Detect which cell encompasses the target text, then output its [x, y] center coordinate. 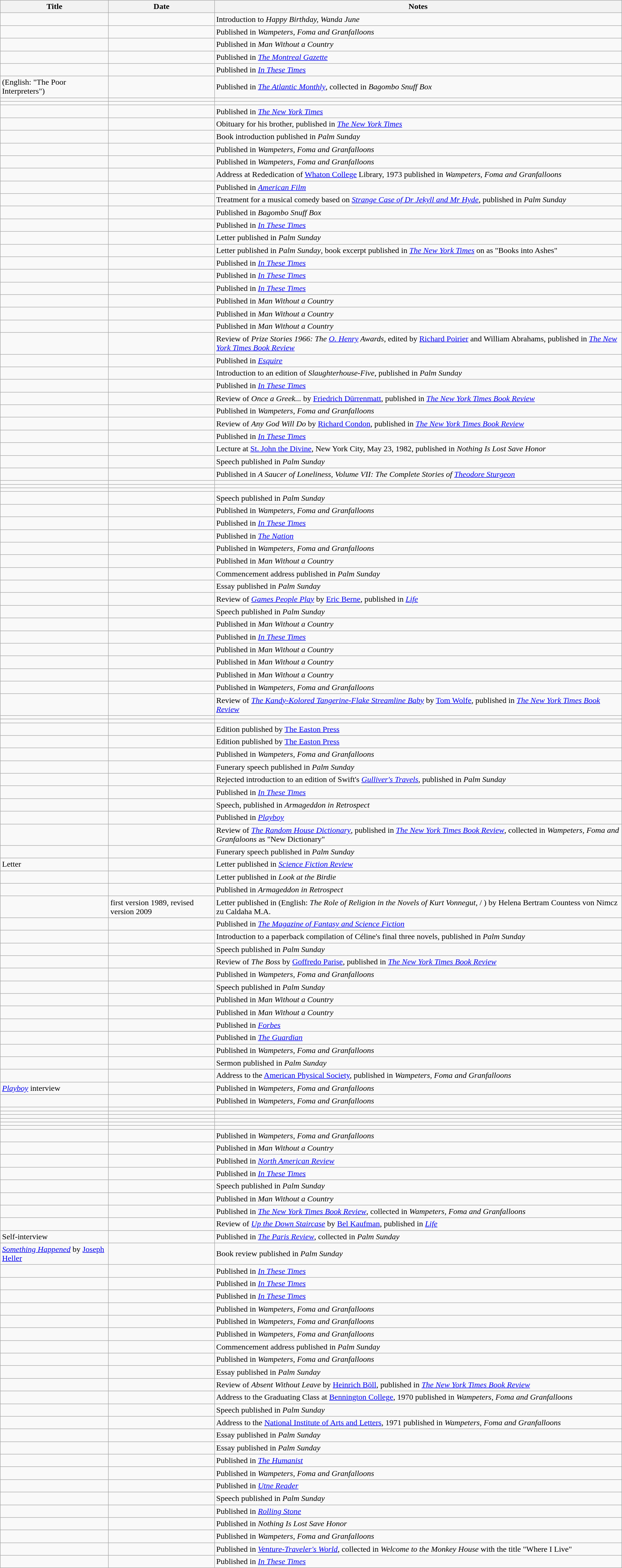
Published in The Humanist [418, 1460]
Book introduction published in Palm Sunday [418, 136]
(English: "The Poor Interpreters") [54, 87]
Review of The Boss by Goffredo Parise, published in The New York Times Book Review [418, 962]
Introduction to an edition of Slaughterhouse-Five, published in Palm Sunday [418, 373]
Published in Nothing Is Lost Save Honor [418, 1524]
Sermon published in Palm Sunday [418, 1063]
Published in Forbes [418, 1025]
Letter published in Palm Sunday, book excerpt published in The New York Times on as "Books into Ashes" [418, 250]
Published in The New York Times Book Review, collected in Wampeters, Foma and Granfalloons [418, 1211]
Published in The Paris Review, collected in Palm Sunday [418, 1237]
Published in North American Review [418, 1161]
Letter published in Look at the Birdie [418, 877]
Review of Games People Play by Eric Berne, published in Life [418, 599]
Review of Absent Without Leave by Heinrich Böll, published in The New York Times Book Review [418, 1385]
Review of The Random House Dictionary, published in The New York Times Book Review, collected in Wampeters, Foma and Granfaloons as "New Dictionary" [418, 835]
Notes [418, 7]
Published in The Montreal Gazette [418, 57]
Lecture at St. John the Divine, New York City, May 23, 1982, published in Nothing Is Lost Save Honor [418, 449]
Published in The Atlantic Monthly, collected in Bagombo Snuff Box [418, 87]
Review of Any God Will Do by Richard Condon, published in The New York Times Book Review [418, 424]
Date [161, 7]
Address at Rededication of Whaton College Library, 1973 published in Wampeters, Foma and Granfalloons [418, 175]
first version 1989, revised version 2009 [161, 907]
Published in American Film [418, 187]
Something Happened by Joseph Heller [54, 1254]
Published in Bagombo Snuff Box [418, 213]
Published in Armageddon in Retrospect [418, 890]
Published in Esquire [418, 360]
Address to the American Physical Society, published in Wampeters, Foma and Granfalloons [418, 1076]
Address to the Graduating Class at Bennington College, 1970 published in Wampeters, Foma and Granfalloons [418, 1397]
Rejected introduction to an edition of Swift's Gulliver's Travels, published in Palm Sunday [418, 780]
Published in The Nation [418, 536]
Letter published in Palm Sunday [418, 238]
Playboy interview [54, 1088]
Address to the National Institute of Arts and Letters, 1971 published in Wampeters, Foma and Granfalloons [418, 1423]
Published in Playboy [418, 818]
Letter published in Science Fiction Review [418, 864]
Published in The Guardian [418, 1038]
Treatment for a musical comedy based on Strange Case of Dr Jekyll and Mr Hyde, published in Palm Sunday [418, 200]
Introduction to a paperback compilation of Céline's final three novels, published in Palm Sunday [418, 936]
Review of Once a Greek... by Friedrich Dürrenmatt, published in The New York Times Book Review [418, 398]
Review of The Kandy-Kolored Tangerine-Flake Streamline Baby by Tom Wolfe, published in The New York Times Book Review [418, 705]
Published in The New York Times [418, 111]
Self-interview [54, 1237]
Obituary for his brother, published in The New York Times [418, 124]
Title [54, 7]
Published in Rolling Stone [418, 1511]
Published in Utne Reader [418, 1486]
Letter [54, 864]
Book review published in Palm Sunday [418, 1254]
Published in Venture-Traveler's World, collected in Welcome to the Monkey House with the title "Where I Live" [418, 1549]
Published in The Magazine of Fantasy and Science Fiction [418, 924]
Speech, published in Armageddon in Retrospect [418, 805]
Introduction to Happy Birthday, Wanda June [418, 19]
Published in A Saucer of Loneliness, Volume VII: The Complete Stories of Theodore Sturgeon [418, 474]
Letter published in (English: The Role of Religion in the Novels of Kurt Vonnegut, / ) by Helena Bertram Countess von Nimcz zu Caldaha M.A. [418, 907]
Review of Up the Down Staircase by Bel Kaufman, published in Life [418, 1224]
Review of Prize Stories 1966: The O. Henry Awards, edited by Richard Poirier and William Abrahams, published in The New York Times Book Review [418, 343]
